Return (X, Y) of the center of cell containing provided text 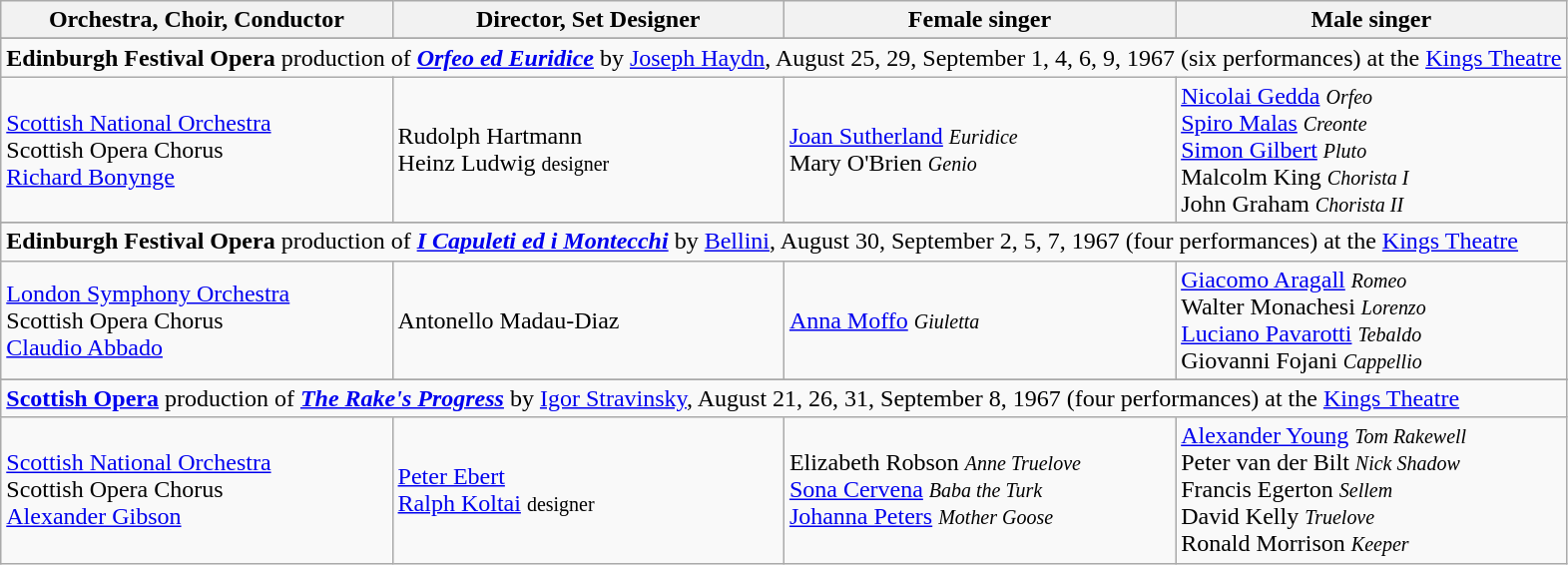
Giacomo Aragall RomeoWalter Monachesi LorenzoLuciano Pavarotti TebaldoGiovanni Fojani Cappellio (1371, 319)
Peter EbertRalph Koltai designer (588, 490)
Orchestra, Choir, Conductor (197, 20)
Nicolai Gedda OrfeoSpiro Malas CreonteSimon Gilbert PlutoMalcolm King Chorista IJohn Graham Chorista II (1371, 150)
Joan Sutherland EuridiceMary O'Brien Genio (979, 150)
London Symphony OrchestraScottish Opera ChorusClaudio Abbado (197, 319)
Scottish National OrchestraScottish Opera ChorusRichard Bonynge (197, 150)
Rudolph HartmannHeinz Ludwig designer (588, 150)
Male singer (1371, 20)
Female singer (979, 20)
Alexander Young Tom RakewellPeter van der Bilt Nick ShadowFrancis Egerton SellemDavid Kelly TrueloveRonald Morrison Keeper (1371, 490)
Scottish Opera production of The Rake's Progress by Igor Stravinsky, August 21, 26, 31, September 8, 1967 (four performances) at the Kings Theatre (784, 398)
Anna Moffo Giuletta (979, 319)
Scottish National OrchestraScottish Opera ChorusAlexander Gibson (197, 490)
Antonello Madau-Diaz (588, 319)
Elizabeth Robson Anne TrueloveSona Cervena Baba the TurkJohanna Peters Mother Goose (979, 490)
Director, Set Designer (588, 20)
